Provide the [X, Y] coordinate of the cell's center where the given text is located.  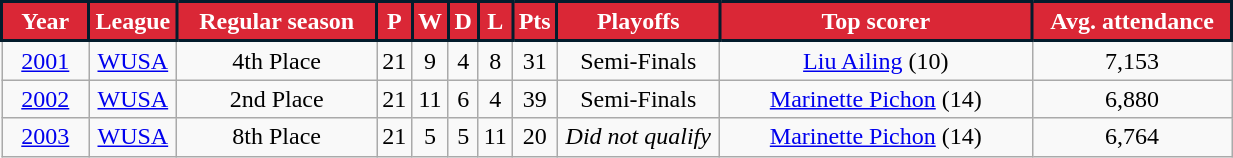
6 [463, 99]
7,153 [1132, 60]
2nd Place [277, 99]
2001 [46, 60]
6,880 [1132, 99]
Liu Ailing (10) [876, 60]
Regular season [277, 22]
Year [46, 22]
Top scorer [876, 22]
Pts [534, 22]
P [394, 22]
31 [534, 60]
L [495, 22]
2003 [46, 137]
6,764 [1132, 137]
W [430, 22]
League [133, 22]
9 [430, 60]
8 [495, 60]
2002 [46, 99]
Playoffs [638, 22]
D [463, 22]
4th Place [277, 60]
8th Place [277, 137]
20 [534, 137]
Did not qualify [638, 137]
39 [534, 99]
Avg. attendance [1132, 22]
